Determine the (x, y) coordinate at the center of the cell enclosing the given text.  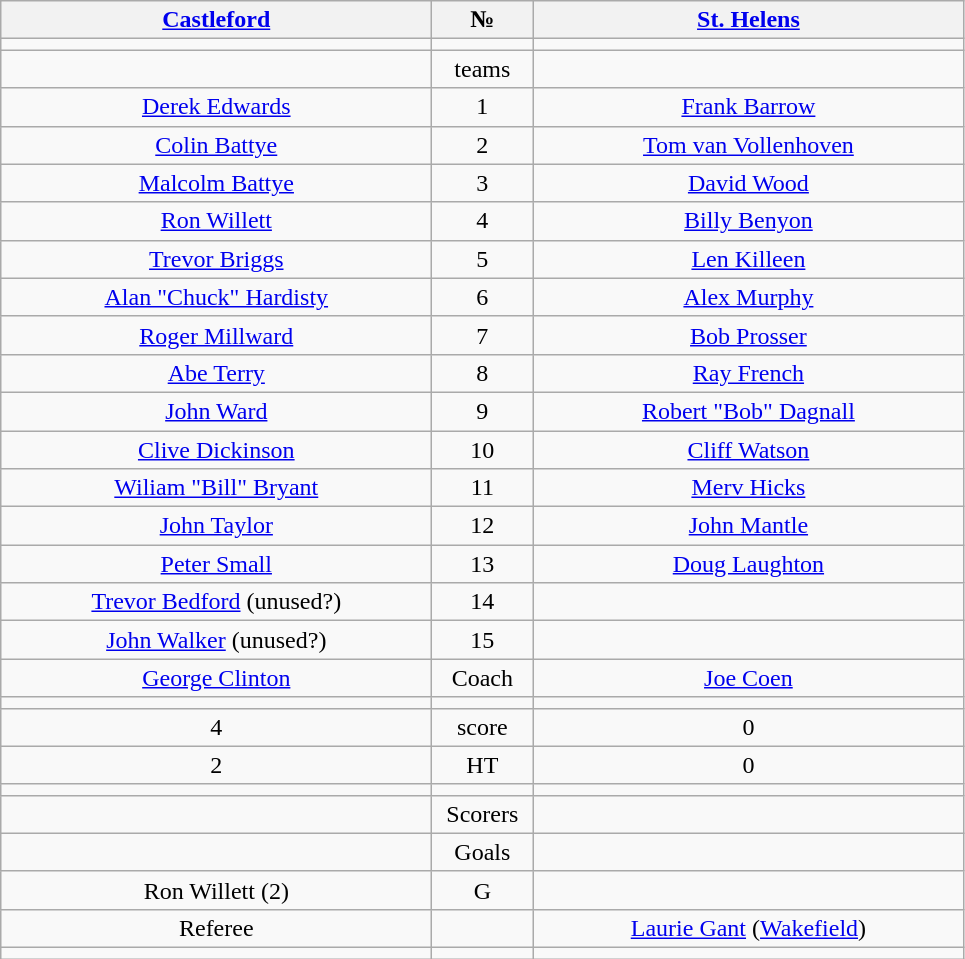
John Mantle (748, 526)
score (482, 727)
Castleford (216, 20)
Derek Edwards (216, 107)
15 (482, 640)
1 (482, 107)
Robert "Bob" Dagnall (748, 411)
Billy Benyon (748, 221)
Frank Barrow (748, 107)
Alan "Chuck" Hardisty (216, 297)
Malcolm Battye (216, 183)
Peter Small (216, 564)
Ron Willett (2) (216, 890)
Tom van Vollenhoven (748, 145)
Roger Millward (216, 335)
G (482, 890)
Merv Hicks (748, 488)
Trevor Bedford (unused?) (216, 602)
Laurie Gant (Wakefield) (748, 928)
Colin Battye (216, 145)
Wiliam "Bill" Bryant (216, 488)
Referee (216, 928)
St. Helens (748, 20)
10 (482, 449)
John Walker (unused?) (216, 640)
Coach (482, 678)
Trevor Briggs (216, 259)
Len Killeen (748, 259)
№ (482, 20)
6 (482, 297)
Cliff Watson (748, 449)
George Clinton (216, 678)
3 (482, 183)
Scorers (482, 814)
Doug Laughton (748, 564)
John Taylor (216, 526)
8 (482, 373)
7 (482, 335)
9 (482, 411)
Ron Willett (216, 221)
11 (482, 488)
Joe Coen (748, 678)
teams (482, 69)
David Wood (748, 183)
Alex Murphy (748, 297)
14 (482, 602)
Abe Terry (216, 373)
12 (482, 526)
5 (482, 259)
Bob Prosser (748, 335)
John Ward (216, 411)
Clive Dickinson (216, 449)
Goals (482, 852)
HT (482, 765)
13 (482, 564)
Ray French (748, 373)
